Return (x, y) of the center of cell containing provided text 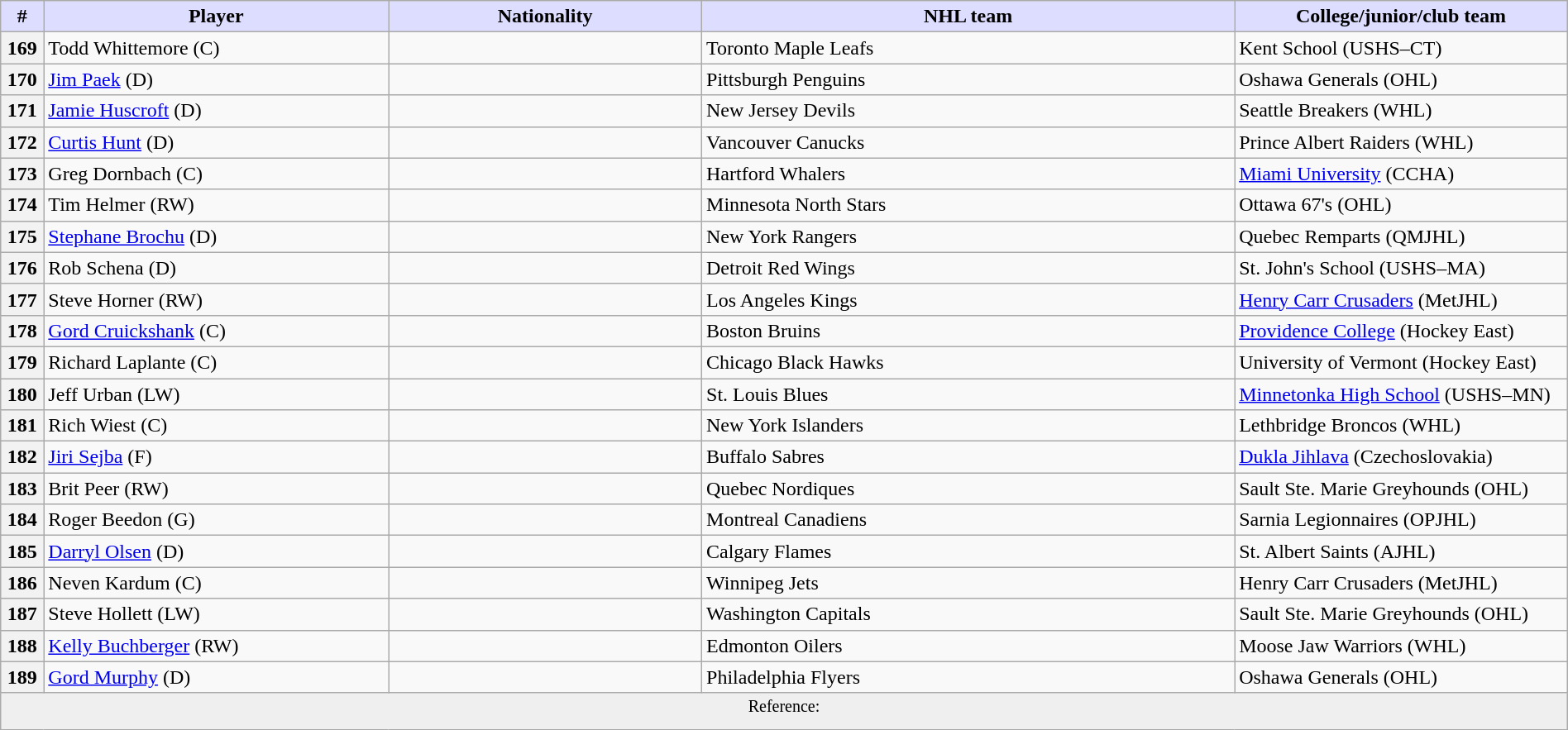
Reference: (784, 711)
Jamie Huscroft (D) (217, 111)
186 (22, 583)
Detroit Red Wings (968, 268)
NHL team (968, 17)
Brit Peer (RW) (217, 489)
174 (22, 205)
Montreal Canadiens (968, 520)
185 (22, 551)
Seattle Breakers (WHL) (1401, 111)
Boston Bruins (968, 331)
University of Vermont (Hockey East) (1401, 362)
183 (22, 489)
Edmonton Oilers (968, 646)
182 (22, 457)
Jeff Urban (LW) (217, 394)
Vancouver Canucks (968, 142)
171 (22, 111)
Lethbridge Broncos (WHL) (1401, 426)
Roger Beedon (G) (217, 520)
New York Islanders (968, 426)
Moose Jaw Warriors (WHL) (1401, 646)
179 (22, 362)
Todd Whittemore (C) (217, 48)
170 (22, 79)
Quebec Remparts (QMJHL) (1401, 236)
178 (22, 331)
Jim Paek (D) (217, 79)
Providence College (Hockey East) (1401, 331)
Stephane Brochu (D) (217, 236)
181 (22, 426)
Richard Laplante (C) (217, 362)
169 (22, 48)
Steve Hollett (LW) (217, 614)
Rob Schena (D) (217, 268)
189 (22, 677)
Gord Murphy (D) (217, 677)
Curtis Hunt (D) (217, 142)
Winnipeg Jets (968, 583)
177 (22, 299)
St. Louis Blues (968, 394)
Neven Kardum (C) (217, 583)
Los Angeles Kings (968, 299)
Gord Cruickshank (C) (217, 331)
Chicago Black Hawks (968, 362)
Steve Horner (RW) (217, 299)
187 (22, 614)
180 (22, 394)
Toronto Maple Leafs (968, 48)
# (22, 17)
New Jersey Devils (968, 111)
Prince Albert Raiders (WHL) (1401, 142)
Hartford Whalers (968, 174)
New York Rangers (968, 236)
Minnesota North Stars (968, 205)
Player (217, 17)
Darryl Olsen (D) (217, 551)
Pittsburgh Penguins (968, 79)
Washington Capitals (968, 614)
Rich Wiest (C) (217, 426)
Nationality (546, 17)
Greg Dornbach (C) (217, 174)
184 (22, 520)
188 (22, 646)
172 (22, 142)
St. John's School (USHS–MA) (1401, 268)
Miami University (CCHA) (1401, 174)
173 (22, 174)
College/junior/club team (1401, 17)
Buffalo Sabres (968, 457)
Tim Helmer (RW) (217, 205)
Kent School (USHS–CT) (1401, 48)
Sarnia Legionnaires (OPJHL) (1401, 520)
Dukla Jihlava (Czechoslovakia) (1401, 457)
Quebec Nordiques (968, 489)
176 (22, 268)
Philadelphia Flyers (968, 677)
Ottawa 67's (OHL) (1401, 205)
Jiri Sejba (F) (217, 457)
St. Albert Saints (AJHL) (1401, 551)
175 (22, 236)
Kelly Buchberger (RW) (217, 646)
Calgary Flames (968, 551)
Minnetonka High School (USHS–MN) (1401, 394)
